Pinpoint the cell where the given text exists, returning its (x, y) midpoint coordinate. 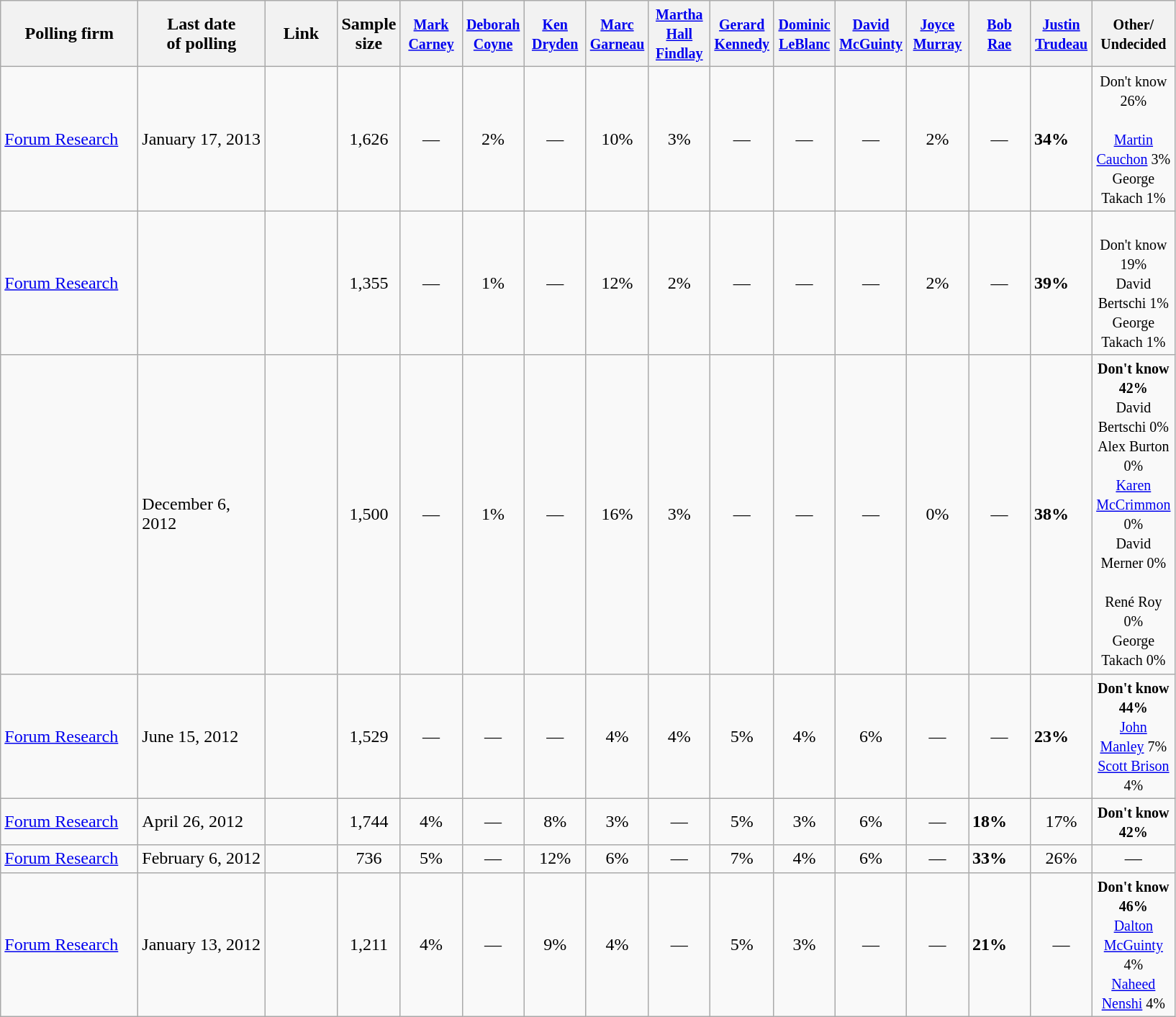
January 13, 2012 (202, 944)
JustinTrudeau (1062, 34)
736 (368, 859)
April 26, 2012 (202, 822)
December 6, 2012 (202, 514)
10% (618, 139)
Link (301, 34)
MarkCarney (431, 34)
1,500 (368, 514)
39% (1062, 283)
8% (555, 822)
16% (618, 514)
1,529 (368, 736)
June 15, 2012 (202, 736)
Don't know 44%John Manley 7%Scott Brison 4% (1134, 736)
DavidMcGuinty (871, 34)
18% (1000, 822)
KenDryden (555, 34)
9% (555, 944)
26% (1062, 859)
DominicLeBlanc (805, 34)
January 17, 2013 (202, 139)
Don't know 42% (1134, 822)
7% (742, 859)
1,355 (368, 283)
GerardKennedy (742, 34)
MarcGarneau (618, 34)
23% (1062, 736)
DeborahCoyne (493, 34)
Samplesize (368, 34)
1,626 (368, 139)
Don't know 42%David Bertschi 0%Alex Burton 0%Karen McCrimmon 0%David Merner 0%René Roy 0%George Takach 0% (1134, 514)
Other/Undecided (1134, 34)
JoyceMurray (937, 34)
BobRae (1000, 34)
17% (1062, 822)
February 6, 2012 (202, 859)
1,211 (368, 944)
38% (1062, 514)
Don't know 26%Martin Cauchon 3%George Takach 1% (1134, 139)
34% (1062, 139)
21% (1000, 944)
Don't know 19%David Bertschi 1%George Takach 1% (1134, 283)
Last dateof polling (202, 34)
33% (1000, 859)
Don't know 46%Dalton McGuinty 4%Naheed Nenshi 4% (1134, 944)
Polling firm (69, 34)
MarthaHallFindlay (679, 34)
1,744 (368, 822)
0% (937, 514)
